For the text-containing cell, return its midpoint in [X, Y] coordinate format. 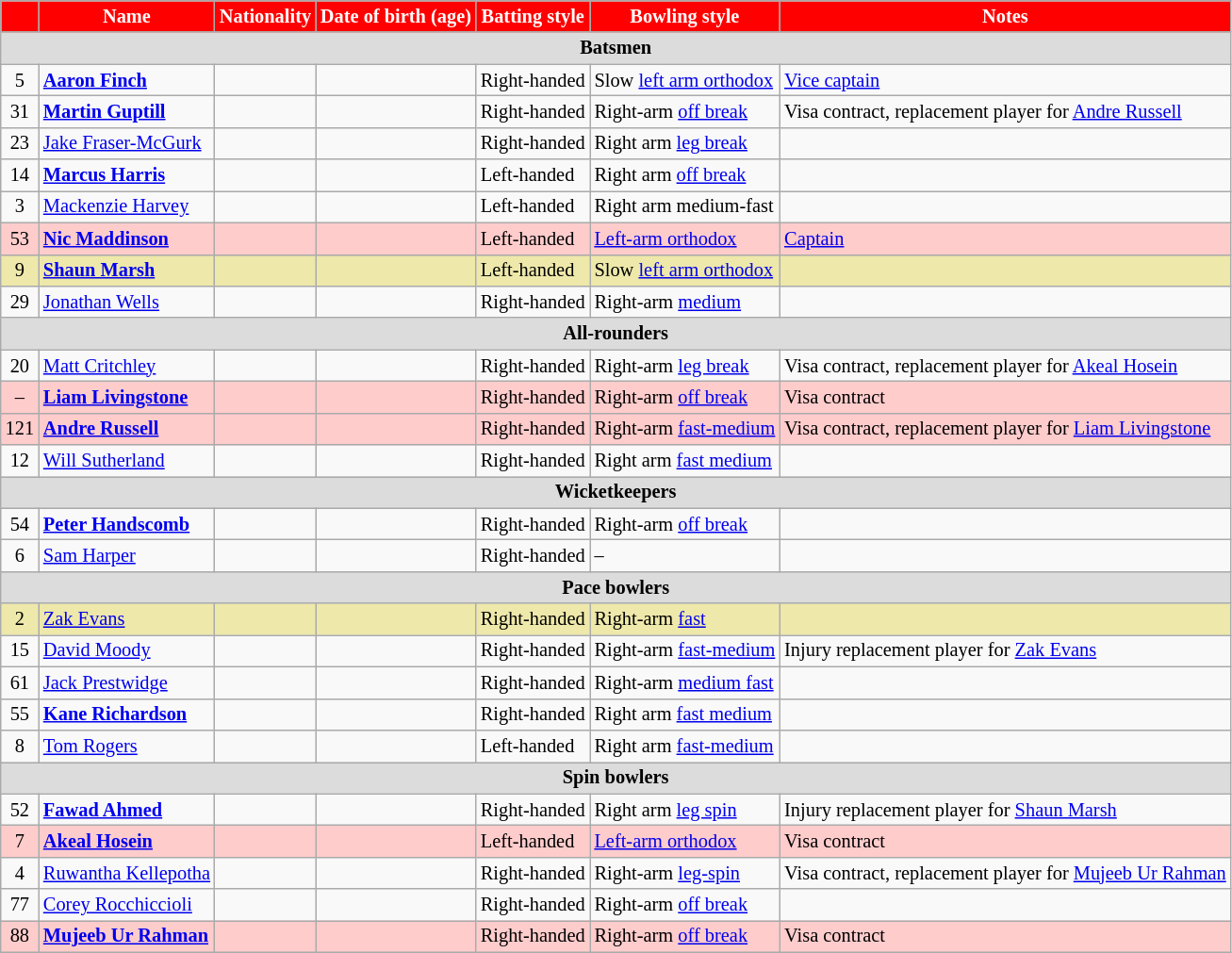
Liam Livingstone [126, 397]
121 [20, 429]
David Moody [126, 650]
Jonathan Wells [126, 302]
Aaron Finch [126, 80]
Akeal Hosein [126, 841]
Batsmen [616, 48]
Right-arm fast [685, 619]
23 [20, 143]
29 [20, 302]
Nationality [266, 16]
4 [20, 873]
Vice captain [1005, 80]
Injury replacement player for Zak Evans [1005, 650]
61 [20, 682]
55 [20, 715]
Right arm leg spin [685, 810]
77 [20, 905]
Spin bowlers [616, 778]
Bowling style [685, 16]
Jack Prestwidge [126, 682]
Sam Harper [126, 555]
Mackenzie Harvey [126, 206]
54 [20, 524]
Pace bowlers [616, 587]
Zak Evans [126, 619]
Right-arm leg break [685, 366]
Kane Richardson [126, 715]
6 [20, 555]
Right-arm medium [685, 302]
7 [20, 841]
8 [20, 746]
2 [20, 619]
Captain [1005, 238]
15 [20, 650]
5 [20, 80]
Right arm leg break [685, 143]
Right arm fast-medium [685, 746]
Nic Maddinson [126, 238]
Notes [1005, 16]
Visa contract, replacement player for Akeal Hosein [1005, 366]
Visa contract, replacement player for Liam Livingstone [1005, 429]
53 [20, 238]
Wicketkeepers [616, 492]
Right-arm leg-spin [685, 873]
Right arm medium-fast [685, 206]
88 [20, 936]
Martin Guptill [126, 111]
Matt Critchley [126, 366]
Date of birth (age) [396, 16]
Peter Handscomb [126, 524]
Batting style [534, 16]
Injury replacement player for Shaun Marsh [1005, 810]
Fawad Ahmed [126, 810]
Shaun Marsh [126, 271]
14 [20, 175]
Right-arm medium fast [685, 682]
Ruwantha Kellepotha [126, 873]
Visa contract, replacement player for Mujeeb Ur Rahman [1005, 873]
Corey Rocchiccioli [126, 905]
Mujeeb Ur Rahman [126, 936]
Visa contract, replacement player for Andre Russell [1005, 111]
Right arm off break [685, 175]
Will Sutherland [126, 461]
9 [20, 271]
3 [20, 206]
Name [126, 16]
Marcus Harris [126, 175]
Tom Rogers [126, 746]
31 [20, 111]
Jake Fraser-McGurk [126, 143]
20 [20, 366]
Andre Russell [126, 429]
All-rounders [616, 334]
52 [20, 810]
12 [20, 461]
